For the text-containing cell, return its midpoint in (x, y) coordinate format. 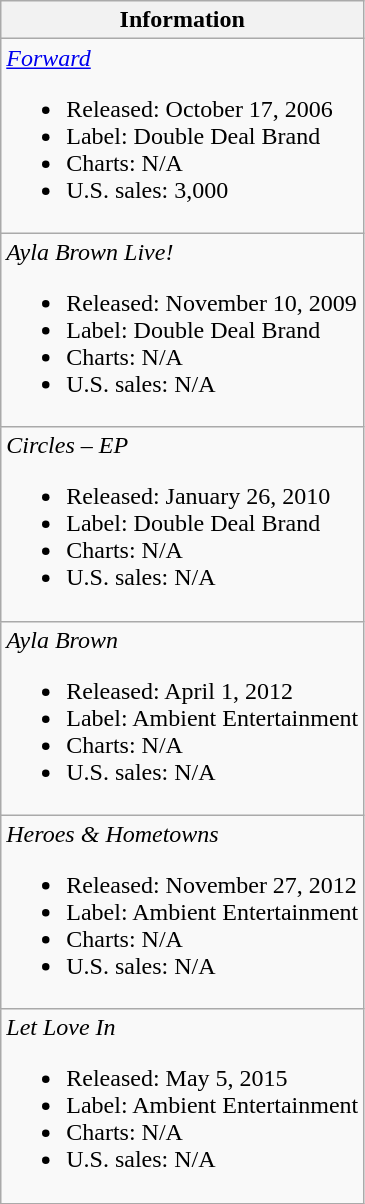
Circles – EPReleased: January 26, 2010Label: Double Deal BrandCharts: N/AU.S. sales: N/A (182, 524)
Ayla Brown Live!Released: November 10, 2009Label: Double Deal BrandCharts: N/AU.S. sales: N/A (182, 330)
Heroes & HometownsReleased: November 27, 2012Label: Ambient EntertainmentCharts: N/AU.S. sales: N/A (182, 912)
Let Love InReleased: May 5, 2015Label: Ambient EntertainmentCharts: N/AU.S. sales: N/A (182, 1106)
ForwardReleased: October 17, 2006Label: Double Deal BrandCharts: N/AU.S. sales: 3,000 (182, 136)
Ayla BrownReleased: April 1, 2012Label: Ambient EntertainmentCharts: N/AU.S. sales: N/A (182, 718)
Information (182, 20)
